Determine the [X, Y] coordinate at the center of the cell enclosing the given text.  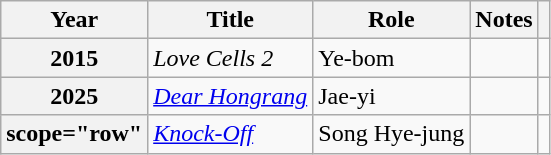
Title [230, 20]
scope="row" [74, 134]
2025 [74, 96]
Love Cells 2 [230, 58]
Dear Hongrang [230, 96]
Year [74, 20]
Knock-Off [230, 134]
Ye-bom [392, 58]
Role [392, 20]
Jae-yi [392, 96]
Song Hye-jung [392, 134]
Notes [504, 20]
2015 [74, 58]
